From the cell containing the given text, extract its center point as [x, y] coordinate. 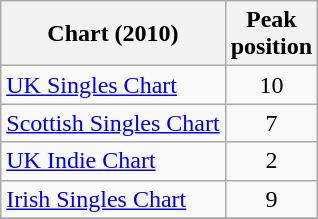
2 [271, 161]
9 [271, 199]
7 [271, 123]
UK Singles Chart [113, 85]
Chart (2010) [113, 34]
Scottish Singles Chart [113, 123]
Peakposition [271, 34]
Irish Singles Chart [113, 199]
UK Indie Chart [113, 161]
10 [271, 85]
